Identify which cell holds the provided text, then report its (x, y) central coordinate. 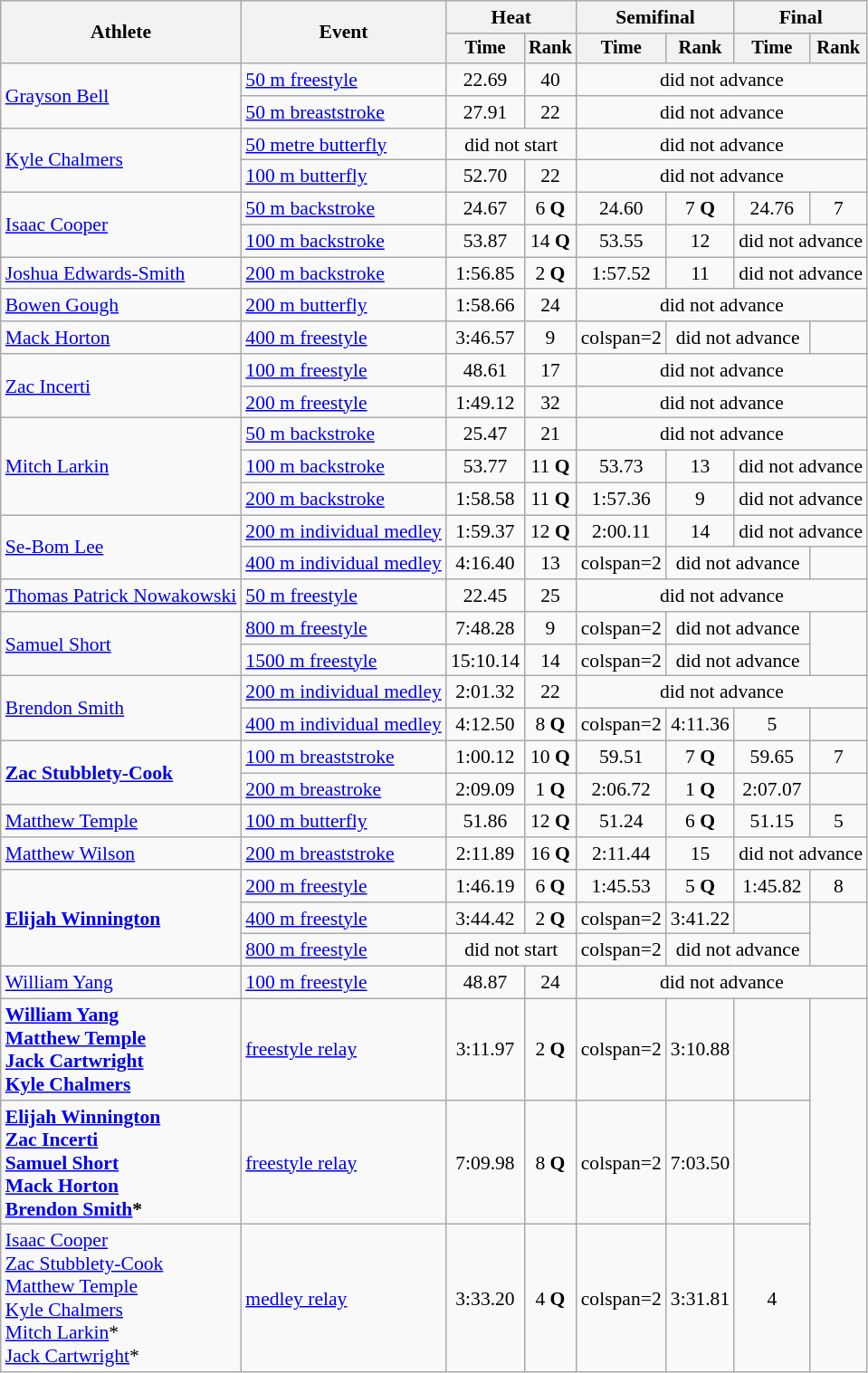
3:11.97 (485, 1050)
1:00.12 (485, 758)
22.45 (485, 596)
1500 m freestyle (344, 661)
21 (550, 434)
medley relay (344, 1298)
53.87 (485, 242)
William Yang (121, 983)
Mitch Larkin (121, 467)
2:09.09 (485, 789)
200 m breaststroke (344, 853)
3:46.57 (485, 338)
1:57.52 (621, 273)
Elijah WinningtonZac IncertiSamuel ShortMack HortonBrendon Smith* (121, 1163)
50 metre butterfly (344, 145)
Athlete (121, 33)
200 m breastroke (344, 789)
16 Q (550, 853)
Zac Stubblety-Cook (121, 773)
24.76 (771, 209)
4:12.50 (485, 725)
William YangMatthew TempleJack CartwrightKyle Chalmers (121, 1050)
Matthew Temple (121, 822)
Isaac CooperZac Stubblety-CookMatthew TempleKyle ChalmersMitch Larkin*Jack Cartwright* (121, 1298)
1:59.37 (485, 531)
24.67 (485, 209)
24.60 (621, 209)
25 (550, 596)
3:44.42 (485, 919)
10 Q (550, 758)
2:11.44 (621, 853)
52.70 (485, 176)
4:11.36 (701, 725)
11 (701, 273)
200 m butterfly (344, 306)
Elijah Winnington (121, 918)
Brendon Smith (121, 708)
2:07.07 (771, 789)
1:46.19 (485, 886)
1:45.53 (621, 886)
7:48.28 (485, 628)
51.86 (485, 822)
1:45.82 (771, 886)
2:01.32 (485, 692)
48.87 (485, 983)
12 (701, 242)
27.91 (485, 112)
Event (344, 33)
Thomas Patrick Nowakowski (121, 596)
17 (550, 370)
53.77 (485, 467)
3:10.88 (701, 1050)
48.61 (485, 370)
Mack Horton (121, 338)
Joshua Edwards-Smith (121, 273)
40 (550, 80)
15:10.14 (485, 661)
1:56.85 (485, 273)
51.24 (621, 822)
4:16.40 (485, 564)
14 Q (550, 242)
53.55 (621, 242)
1:58.58 (485, 500)
1:57.36 (621, 500)
3:41.22 (701, 919)
53.73 (621, 467)
Se-Bom Lee (121, 547)
5 Q (701, 886)
Final (800, 17)
Heat (511, 17)
Samuel Short (121, 644)
Kyle Chalmers (121, 161)
59.65 (771, 758)
Matthew Wilson (121, 853)
8 (839, 886)
100 m breaststroke (344, 758)
Bowen Gough (121, 306)
2:00.11 (621, 531)
4 (771, 1298)
7:03.50 (701, 1163)
2:11.89 (485, 853)
Semifinal (655, 17)
25.47 (485, 434)
32 (550, 403)
Grayson Bell (121, 96)
4 Q (550, 1298)
50 m breaststroke (344, 112)
3:31.81 (701, 1298)
59.51 (621, 758)
Zac Incerti (121, 386)
22.69 (485, 80)
1:58.66 (485, 306)
51.15 (771, 822)
Isaac Cooper (121, 224)
15 (701, 853)
7:09.98 (485, 1163)
1:49.12 (485, 403)
2:06.72 (621, 789)
3:33.20 (485, 1298)
